From the cell containing the given text, extract its center point as [X, Y] coordinate. 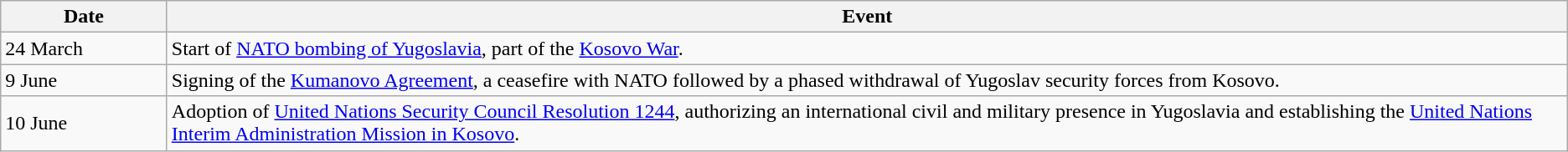
24 March [84, 48]
9 June [84, 80]
Start of NATO bombing of Yugoslavia, part of the Kosovo War. [867, 48]
Date [84, 17]
Event [867, 17]
10 June [84, 124]
Signing of the Kumanovo Agreement, a ceasefire with NATO followed by a phased withdrawal of Yugoslav security forces from Kosovo. [867, 80]
